Extract the (X, Y) coordinate from the center of the cell holding the provided text.  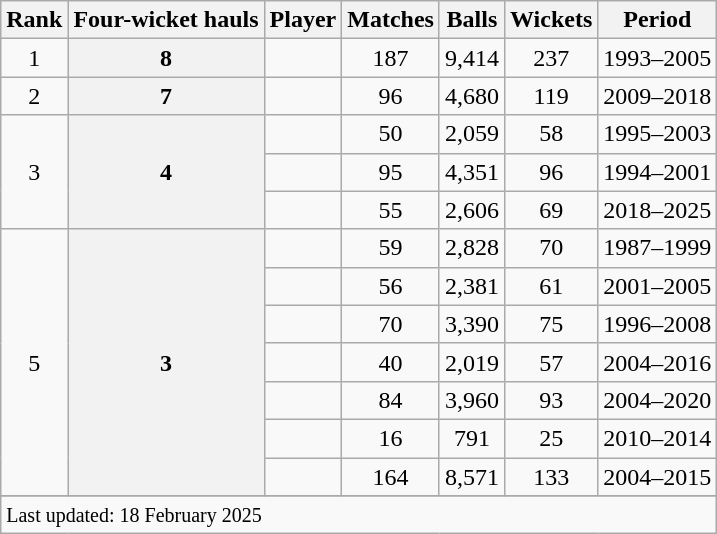
164 (391, 477)
Player (303, 20)
25 (550, 438)
84 (391, 400)
56 (391, 286)
Wickets (550, 20)
2010–2014 (658, 438)
1993–2005 (658, 58)
4 (166, 172)
55 (391, 210)
Period (658, 20)
Rank (34, 20)
1995–2003 (658, 134)
8,571 (472, 477)
75 (550, 324)
4,680 (472, 96)
2,019 (472, 362)
69 (550, 210)
5 (34, 362)
Four-wicket hauls (166, 20)
3,960 (472, 400)
8 (166, 58)
791 (472, 438)
2018–2025 (658, 210)
2004–2016 (658, 362)
59 (391, 248)
61 (550, 286)
7 (166, 96)
237 (550, 58)
58 (550, 134)
93 (550, 400)
50 (391, 134)
2,606 (472, 210)
57 (550, 362)
95 (391, 172)
3,390 (472, 324)
2 (34, 96)
1987–1999 (658, 248)
Last updated: 18 February 2025 (359, 515)
133 (550, 477)
119 (550, 96)
2001–2005 (658, 286)
2004–2020 (658, 400)
Matches (391, 20)
187 (391, 58)
2,828 (472, 248)
1 (34, 58)
Balls (472, 20)
1994–2001 (658, 172)
2,059 (472, 134)
9,414 (472, 58)
4,351 (472, 172)
2004–2015 (658, 477)
1996–2008 (658, 324)
2,381 (472, 286)
2009–2018 (658, 96)
40 (391, 362)
16 (391, 438)
